Scan for the cell matching the given text and deliver its (x, y) coordinate at center. 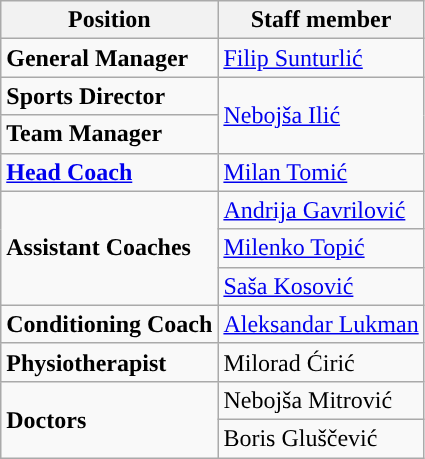
Boris Gluščević (321, 438)
Filip Sunturlić (321, 58)
Assistant Coaches (110, 248)
Team Manager (110, 134)
Nebojša Ilić (321, 115)
Doctors (110, 419)
Nebojša Mitrović (321, 400)
Conditioning Coach (110, 324)
Physiotherapist (110, 362)
Saša Kosović (321, 286)
Milorad Ćirić (321, 362)
Sports Director (110, 96)
Milenko Topić (321, 248)
Position (110, 20)
General Manager (110, 58)
Aleksandar Lukman (321, 324)
Andrija Gavrilović (321, 210)
Milan Tomić (321, 172)
Staff member (321, 20)
Head Coach (110, 172)
